Identify which cell holds the provided text, then report its (x, y) central coordinate. 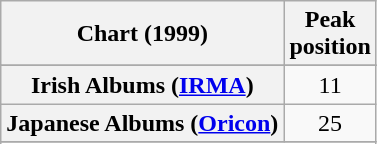
Peakposition (330, 34)
25 (330, 123)
11 (330, 85)
Chart (1999) (142, 34)
Japanese Albums (Oricon) (142, 123)
Irish Albums (IRMA) (142, 85)
